Identify which cell holds the provided text, then report its (X, Y) central coordinate. 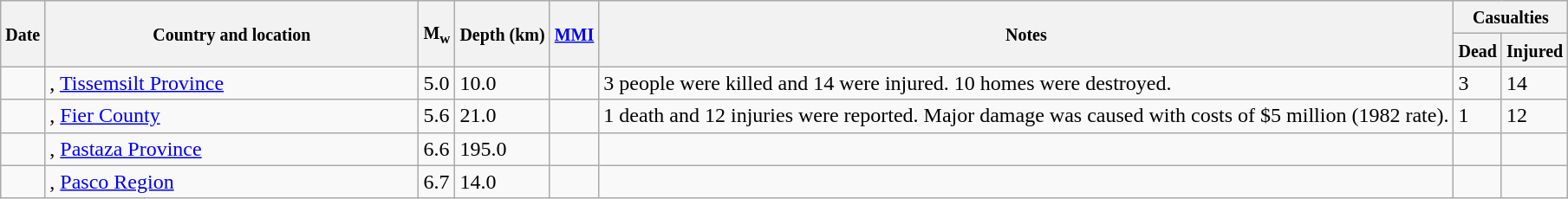
Date (23, 34)
12 (1534, 116)
, Pastaza Province (232, 149)
Depth (km) (503, 34)
21.0 (503, 116)
Mw (437, 34)
5.6 (437, 116)
5.0 (437, 83)
Country and location (232, 34)
, Tissemsilt Province (232, 83)
14.0 (503, 182)
3 people were killed and 14 were injured. 10 homes were destroyed. (1026, 83)
6.6 (437, 149)
10.0 (503, 83)
6.7 (437, 182)
, Pasco Region (232, 182)
MMI (574, 34)
Injured (1534, 50)
14 (1534, 83)
1 (1478, 116)
Dead (1478, 50)
1 death and 12 injuries were reported. Major damage was caused with costs of $5 million (1982 rate). (1026, 116)
Notes (1026, 34)
, Fier County (232, 116)
3 (1478, 83)
195.0 (503, 149)
Casualties (1511, 17)
